Output the [X, Y] coordinate of the center of the cell containing the given text.  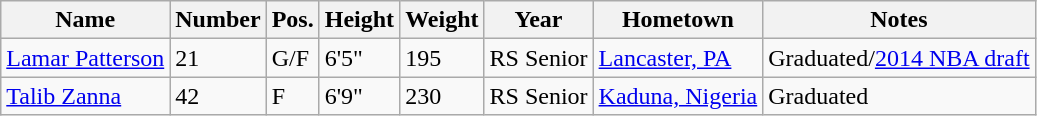
195 [442, 58]
Height [359, 20]
230 [442, 96]
Lamar Patterson [86, 58]
Year [538, 20]
Hometown [678, 20]
6'9" [359, 96]
6'5" [359, 58]
Name [86, 20]
G/F [292, 58]
Lancaster, PA [678, 58]
42 [218, 96]
Graduated/2014 NBA draft [899, 58]
Kaduna, Nigeria [678, 96]
Notes [899, 20]
Talib Zanna [86, 96]
Pos. [292, 20]
Number [218, 20]
Weight [442, 20]
F [292, 96]
21 [218, 58]
Graduated [899, 96]
